Provide the (x, y) coordinate of the cell's center where the given text is located.  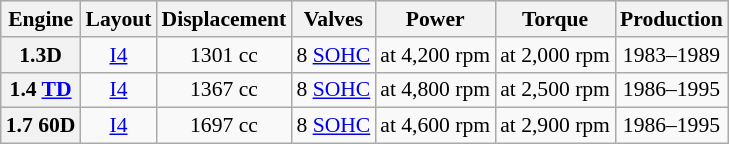
Displacement (224, 19)
at 4,800 rpm (435, 90)
1.4 TD (41, 90)
Layout (118, 19)
1367 cc (224, 90)
at 2,500 rpm (555, 90)
Torque (555, 19)
1.3D (41, 55)
Engine (41, 19)
1983–1989 (672, 55)
at 4,600 rpm (435, 126)
at 2,000 rpm (555, 55)
1.7 60D (41, 126)
Power (435, 19)
Production (672, 19)
1301 cc (224, 55)
at 4,200 rpm (435, 55)
Valves (333, 19)
at 2,900 rpm (555, 126)
1697 cc (224, 126)
